Pinpoint the cell where the given text exists, returning its [X, Y] midpoint coordinate. 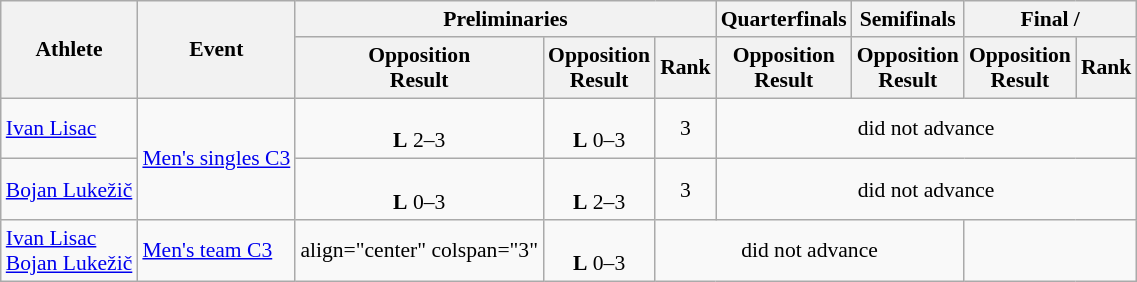
Ivan Lisac [70, 128]
Men's team C3 [216, 250]
Bojan Lukežič [70, 190]
Men's singles C3 [216, 159]
Final / [1050, 19]
Quarterfinals [784, 19]
Ivan LisacBojan Lukežič [70, 250]
Athlete [70, 50]
align="center" colspan="3" [419, 250]
Event [216, 50]
Semifinals [908, 19]
Preliminaries [505, 19]
